Locate the cell with the specified text and output its [x, y] center coordinate. 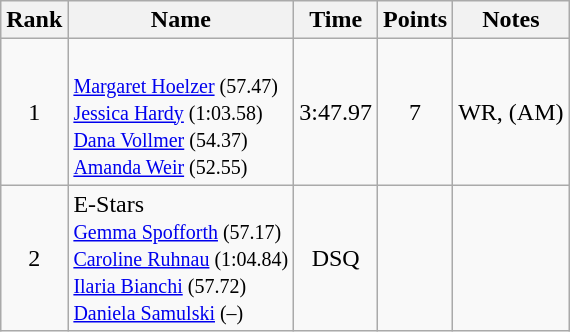
2 [34, 258]
DSQ [336, 258]
Time [336, 20]
Rank [34, 20]
Name [181, 20]
WR, (AM) [511, 112]
3:47.97 [336, 112]
Margaret Hoelzer (57.47)Jessica Hardy (1:03.58)Dana Vollmer (54.37)Amanda Weir (52.55) [181, 112]
Points [416, 20]
Notes [511, 20]
E-Stars Gemma Spofforth (57.17)Caroline Ruhnau (1:04.84)Ilaria Bianchi (57.72)Daniela Samulski (–) [181, 258]
7 [416, 112]
1 [34, 112]
